Return (x, y) of the center of cell containing provided text 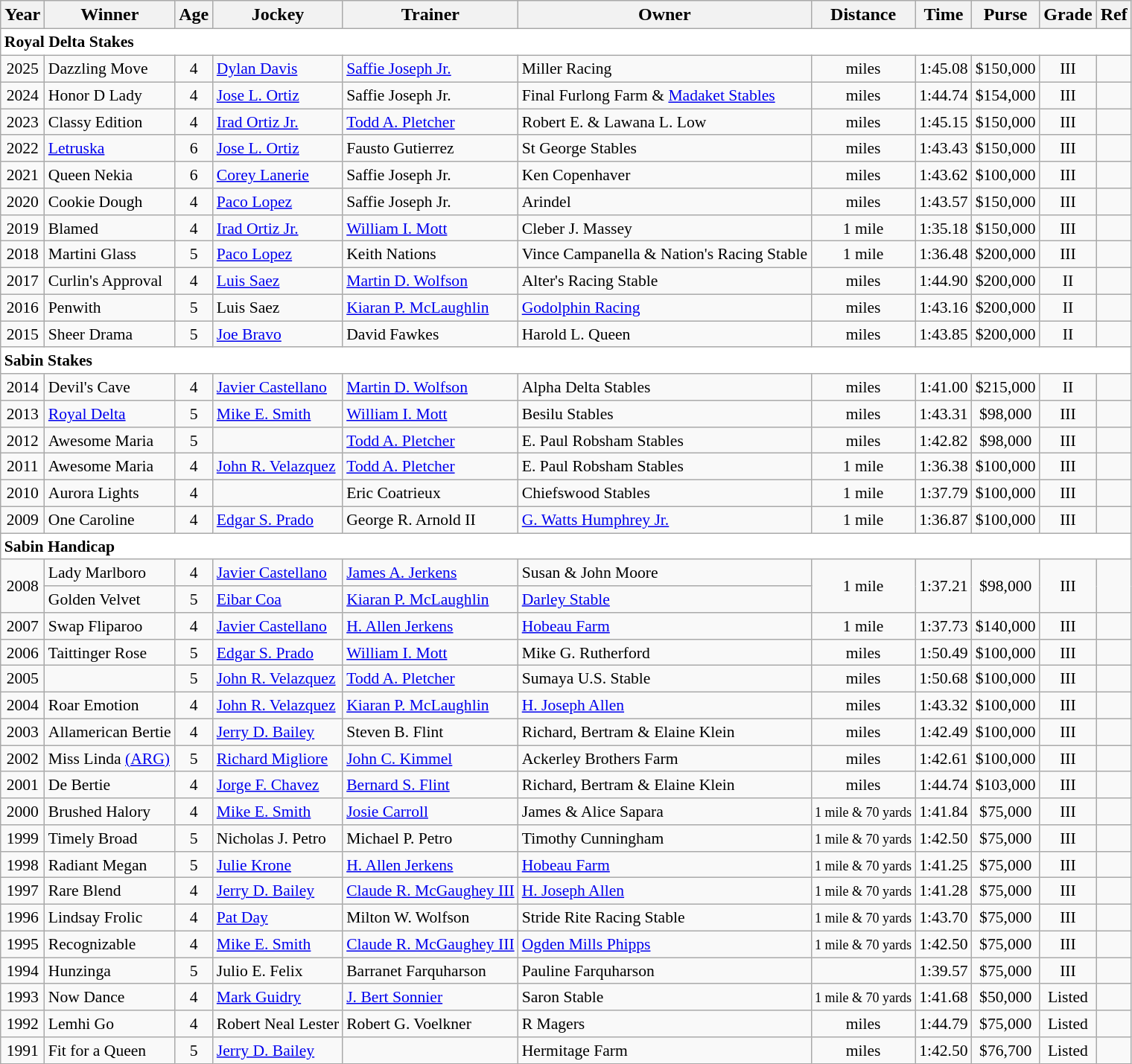
1:36.87 (943, 520)
1:39.57 (943, 971)
Lemhi Go (110, 1024)
Harold L. Queen (664, 334)
Pat Day (278, 917)
Trainer (430, 15)
2022 (22, 148)
R Magers (664, 1024)
1:37.21 (943, 585)
Robert Neal Lester (278, 1024)
1995 (22, 944)
Stride Rite Racing Stable (664, 917)
2002 (22, 759)
Godolphin Racing (664, 308)
Hermitage Farm (664, 1051)
Arindel (664, 202)
1:43.32 (943, 705)
Grade (1068, 15)
1:43.43 (943, 148)
Ref (1114, 15)
G. Watts Humphrey Jr. (664, 520)
Mike G. Rutherford (664, 652)
Cleber J. Massey (664, 228)
De Bertie (110, 785)
2004 (22, 705)
James & Alice Sapara (664, 812)
2020 (22, 202)
Besilu Stables (664, 414)
Eibar Coa (278, 599)
Owner (664, 15)
2012 (22, 440)
Roar Emotion (110, 705)
Lady Marlboro (110, 573)
Dazzling Move (110, 69)
Joe Bravo (278, 334)
Alpha Delta Stables (664, 387)
Curlin's Approval (110, 281)
1:41.00 (943, 387)
1:43.57 (943, 202)
2023 (22, 122)
Richard Migliore (278, 759)
Fausto Gutierrez (430, 148)
Penwith (110, 308)
2021 (22, 175)
Brushed Halory (110, 812)
2008 (22, 585)
Jorge F. Chavez (278, 785)
2013 (22, 414)
David Fawkes (430, 334)
Ackerley Brothers Farm (664, 759)
1:35.18 (943, 228)
1:36.38 (943, 467)
Purse (1005, 15)
1:44.79 (943, 1024)
2017 (22, 281)
Mark Guidry (278, 997)
Hunzinga (110, 971)
1:42.49 (943, 732)
Timothy Cunningham (664, 838)
Jockey (278, 15)
Ogden Mills Phipps (664, 944)
2000 (22, 812)
2001 (22, 785)
1:37.79 (943, 493)
1:41.28 (943, 891)
Sumaya U.S. Stable (664, 679)
Allamerican Bertie (110, 732)
Julio E. Felix (278, 971)
2015 (22, 334)
Aurora Lights (110, 493)
One Caroline (110, 520)
2014 (22, 387)
$103,000 (1005, 785)
1:43.70 (943, 917)
Martini Glass (110, 255)
Bernard S. Flint (430, 785)
1:43.85 (943, 334)
John C. Kimmel (430, 759)
1999 (22, 838)
James A. Jerkens (430, 573)
2025 (22, 69)
Miller Racing (664, 69)
1:45.15 (943, 122)
2006 (22, 652)
Sabin Stakes (566, 360)
$215,000 (1005, 387)
Radiant Megan (110, 864)
Darley Stable (664, 599)
$76,700 (1005, 1051)
Pauline Farquharson (664, 971)
1:43.62 (943, 175)
1993 (22, 997)
Robert E. & Lawana L. Low (664, 122)
1:45.08 (943, 69)
Steven B. Flint (430, 732)
Milton W. Wolfson (430, 917)
1996 (22, 917)
2019 (22, 228)
2003 (22, 732)
Distance (863, 15)
1:44.90 (943, 281)
1994 (22, 971)
Sheer Drama (110, 334)
Corey Lanerie (278, 175)
Cookie Dough (110, 202)
Age (194, 15)
Dylan Davis (278, 69)
Now Dance (110, 997)
1991 (22, 1051)
1:42.82 (943, 440)
1:37.73 (943, 626)
Ken Copenhaver (664, 175)
Winner (110, 15)
Classy Edition (110, 122)
Year (22, 15)
1:36.48 (943, 255)
Time (943, 15)
Barranet Farquharson (430, 971)
Susan & John Moore (664, 573)
Timely Broad (110, 838)
Swap Fliparoo (110, 626)
Devil's Cave (110, 387)
2011 (22, 467)
Miss Linda (ARG) (110, 759)
Eric Coatrieux (430, 493)
2018 (22, 255)
1:41.25 (943, 864)
Final Furlong Farm & Madaket Stables (664, 95)
1:50.49 (943, 652)
1992 (22, 1024)
Vince Campanella & Nation's Racing Stable (664, 255)
2005 (22, 679)
St George Stables (664, 148)
George R. Arnold II (430, 520)
$50,000 (1005, 997)
Sabin Handicap (566, 547)
$154,000 (1005, 95)
Taittinger Rose (110, 652)
1998 (22, 864)
Chiefswood Stables (664, 493)
1:41.84 (943, 812)
2007 (22, 626)
Keith Nations (430, 255)
Alter's Racing Stable (664, 281)
Blamed (110, 228)
Michael P. Petro (430, 838)
2010 (22, 493)
Golden Velvet (110, 599)
Julie Krone (278, 864)
1:43.31 (943, 414)
Lindsay Frolic (110, 917)
1997 (22, 891)
1:50.68 (943, 679)
1:41.68 (943, 997)
Fit for a Queen (110, 1051)
Rare Blend (110, 891)
Royal Delta (110, 414)
Nicholas J. Petro (278, 838)
Josie Carroll (430, 812)
1:43.16 (943, 308)
Letruska (110, 148)
$140,000 (1005, 626)
2016 (22, 308)
2009 (22, 520)
Recognizable (110, 944)
Honor D Lady (110, 95)
2024 (22, 95)
Saron Stable (664, 997)
J. Bert Sonnier (430, 997)
Royal Delta Stakes (566, 42)
Robert G. Voelkner (430, 1024)
1:42.61 (943, 759)
Queen Nekia (110, 175)
